Identify which cell holds the provided text, then report its [x, y] central coordinate. 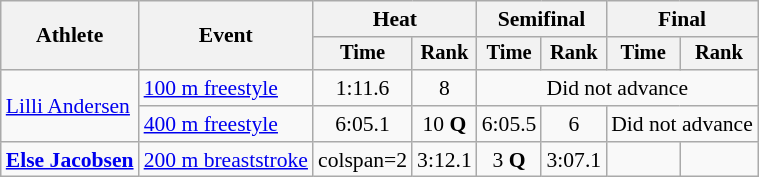
6 [574, 124]
Event [226, 36]
Final [682, 19]
6:05.5 [510, 124]
6:05.1 [362, 124]
1:11.6 [362, 88]
400 m freestyle [226, 124]
10 Q [444, 124]
8 [444, 88]
Semifinal [542, 19]
Athlete [70, 36]
Heat [395, 19]
100 m freestyle [226, 88]
Lilli Andersen [70, 106]
